Capture the cell that displays the provided text and extract its [X, Y] central coordinate. 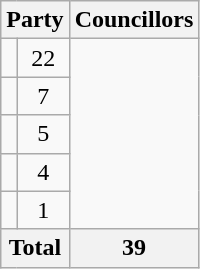
Councillors [134, 20]
1 [43, 210]
22 [43, 58]
4 [43, 172]
Total [35, 248]
5 [43, 134]
7 [43, 96]
39 [134, 248]
Party [35, 20]
